Return (X, Y) of the center of cell containing provided text 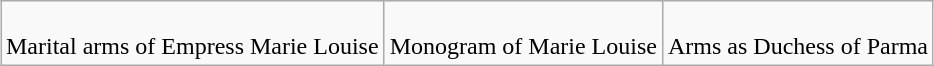
Arms as Duchess of Parma (798, 34)
Monogram of Marie Louise (523, 34)
Marital arms of Empress Marie Louise (192, 34)
